Locate the cell with the specified text and output its (X, Y) center coordinate. 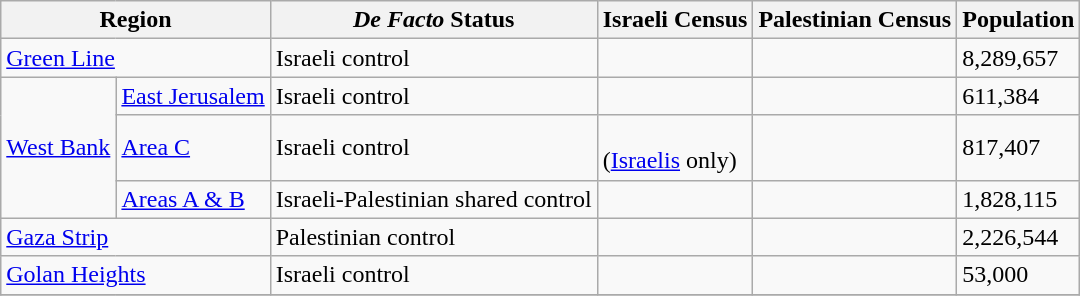
Region (136, 20)
East Jerusalem (193, 96)
Population (1018, 20)
Green Line (136, 58)
Palestinian Census (855, 20)
817,407 (1018, 148)
(Israelis only) (675, 148)
Gaza Strip (136, 237)
Golan Heights (136, 275)
Areas A & B (193, 199)
8,289,657 (1018, 58)
1,828,115 (1018, 199)
West Bank (58, 148)
2,226,544 (1018, 237)
De Facto Status (434, 20)
Israeli Census (675, 20)
Area C (193, 148)
Palestinian control (434, 237)
53,000 (1018, 275)
611,384 (1018, 96)
Israeli-Palestinian shared control (434, 199)
